Find where the given text appears and provide that cell's center as (x, y) coordinate. 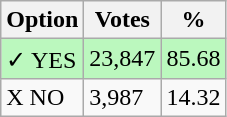
85.68 (194, 59)
% (194, 20)
Option (42, 20)
3,987 (122, 97)
✓ YES (42, 59)
X NO (42, 97)
23,847 (122, 59)
Votes (122, 20)
14.32 (194, 97)
